Output the [X, Y] coordinate of the center of the cell containing the given text.  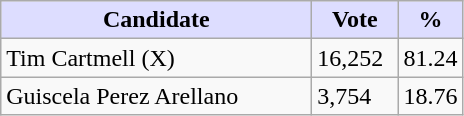
81.24 [430, 58]
3,754 [355, 96]
16,252 [355, 58]
18.76 [430, 96]
Tim Cartmell (X) [156, 58]
Vote [355, 20]
% [430, 20]
Candidate [156, 20]
Guiscela Perez Arellano [156, 96]
